For the text-containing cell, return its midpoint in [X, Y] coordinate format. 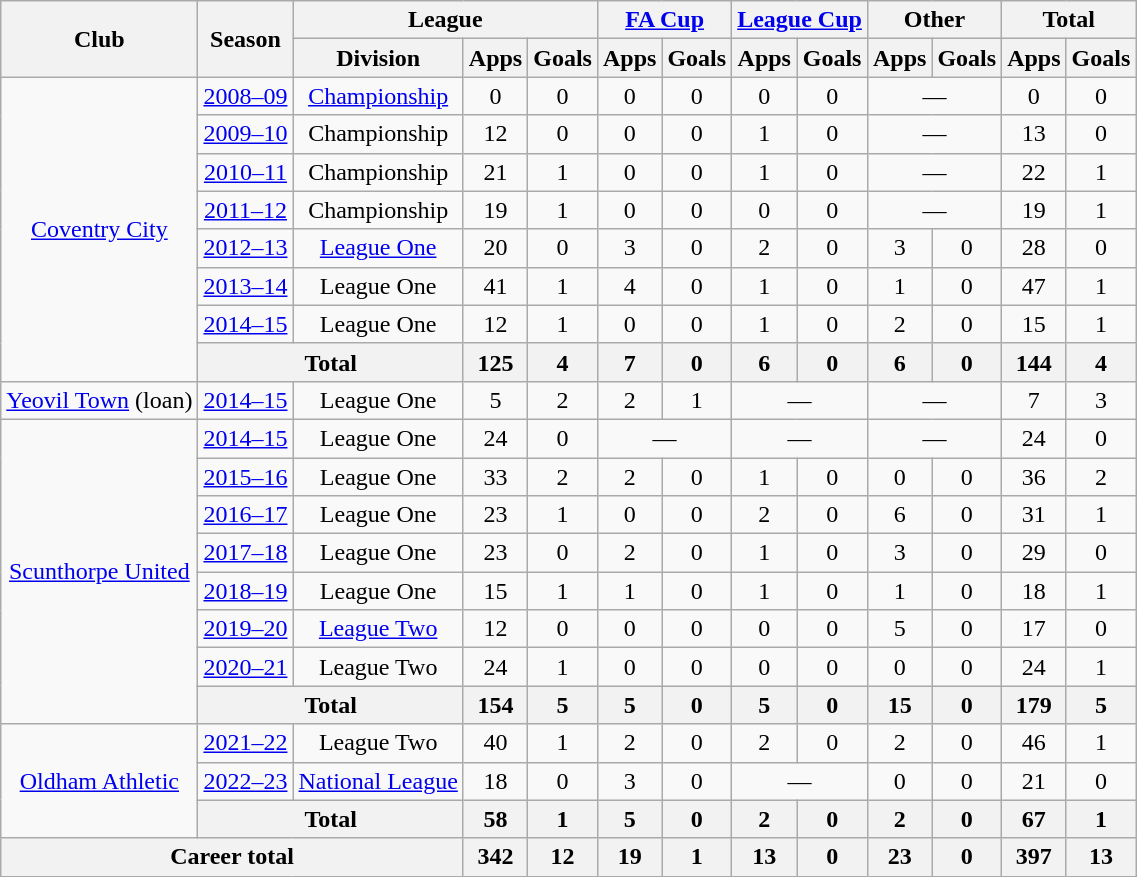
28 [1034, 248]
League Cup [800, 20]
2021–22 [246, 743]
Club [100, 39]
2010–11 [246, 172]
2012–13 [246, 248]
2020–21 [246, 667]
2016–17 [246, 515]
41 [495, 286]
Coventry City [100, 229]
125 [495, 362]
2019–20 [246, 629]
2015–16 [246, 477]
Other [934, 20]
342 [495, 857]
31 [1034, 515]
Season [246, 39]
29 [1034, 553]
67 [1034, 819]
40 [495, 743]
17 [1034, 629]
2011–12 [246, 210]
Scunthorpe United [100, 571]
2009–10 [246, 134]
46 [1034, 743]
144 [1034, 362]
179 [1034, 705]
2022–23 [246, 781]
League [445, 20]
Division [378, 58]
33 [495, 477]
58 [495, 819]
Oldham Athletic [100, 781]
2013–14 [246, 286]
2017–18 [246, 553]
397 [1034, 857]
Career total [232, 857]
47 [1034, 286]
2018–19 [246, 591]
FA Cup [664, 20]
2008–09 [246, 96]
154 [495, 705]
36 [1034, 477]
20 [495, 248]
22 [1034, 172]
Yeovil Town (loan) [100, 400]
National League [378, 781]
